For the text-containing cell, return its midpoint in [x, y] coordinate format. 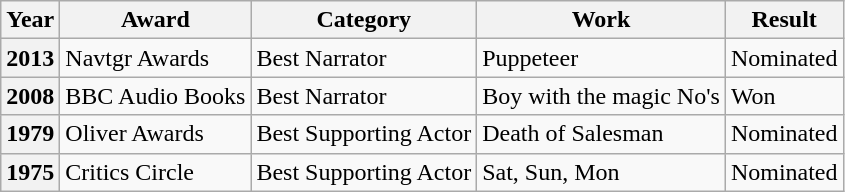
Category [364, 20]
Boy with the magic No's [602, 96]
1975 [30, 172]
1979 [30, 134]
Death of Salesman [602, 134]
Navtgr Awards [156, 58]
2013 [30, 58]
2008 [30, 96]
Won [784, 96]
Year [30, 20]
Work [602, 20]
Award [156, 20]
Critics Circle [156, 172]
Oliver Awards [156, 134]
Puppeteer [602, 58]
Result [784, 20]
BBC Audio Books [156, 96]
Sat, Sun, Mon [602, 172]
